Identify which cell holds the provided text, then report its (x, y) central coordinate. 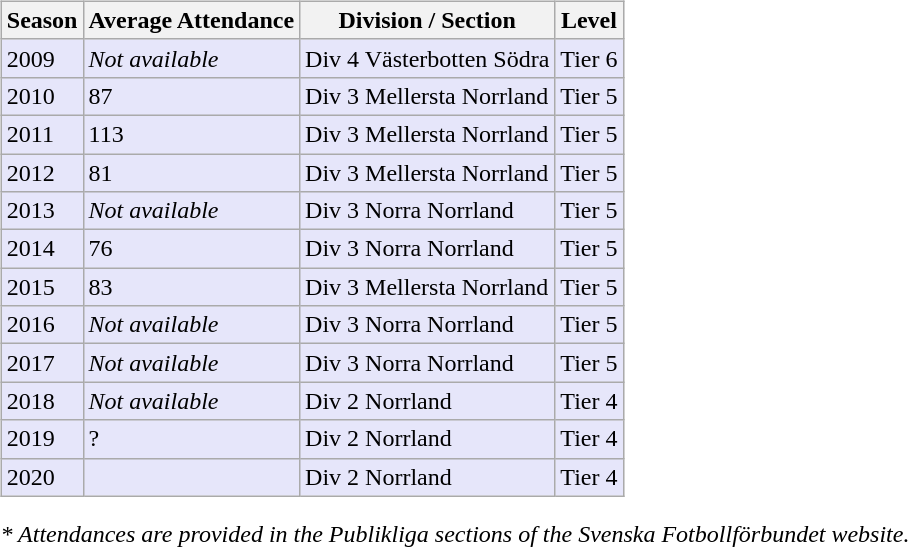
Div 4 Västerbotten Södra (428, 58)
81 (192, 173)
? (192, 439)
2016 (42, 325)
Division / Section (428, 20)
76 (192, 249)
87 (192, 96)
2014 (42, 249)
2015 (42, 287)
2009 (42, 58)
2020 (42, 477)
2010 (42, 96)
113 (192, 134)
Season (42, 20)
Tier 6 (589, 58)
2018 (42, 401)
Average Attendance (192, 20)
2011 (42, 134)
83 (192, 287)
2017 (42, 363)
2013 (42, 211)
2012 (42, 173)
2019 (42, 439)
Level (589, 20)
